Extract the (X, Y) coordinate from the center of the cell holding the provided text.  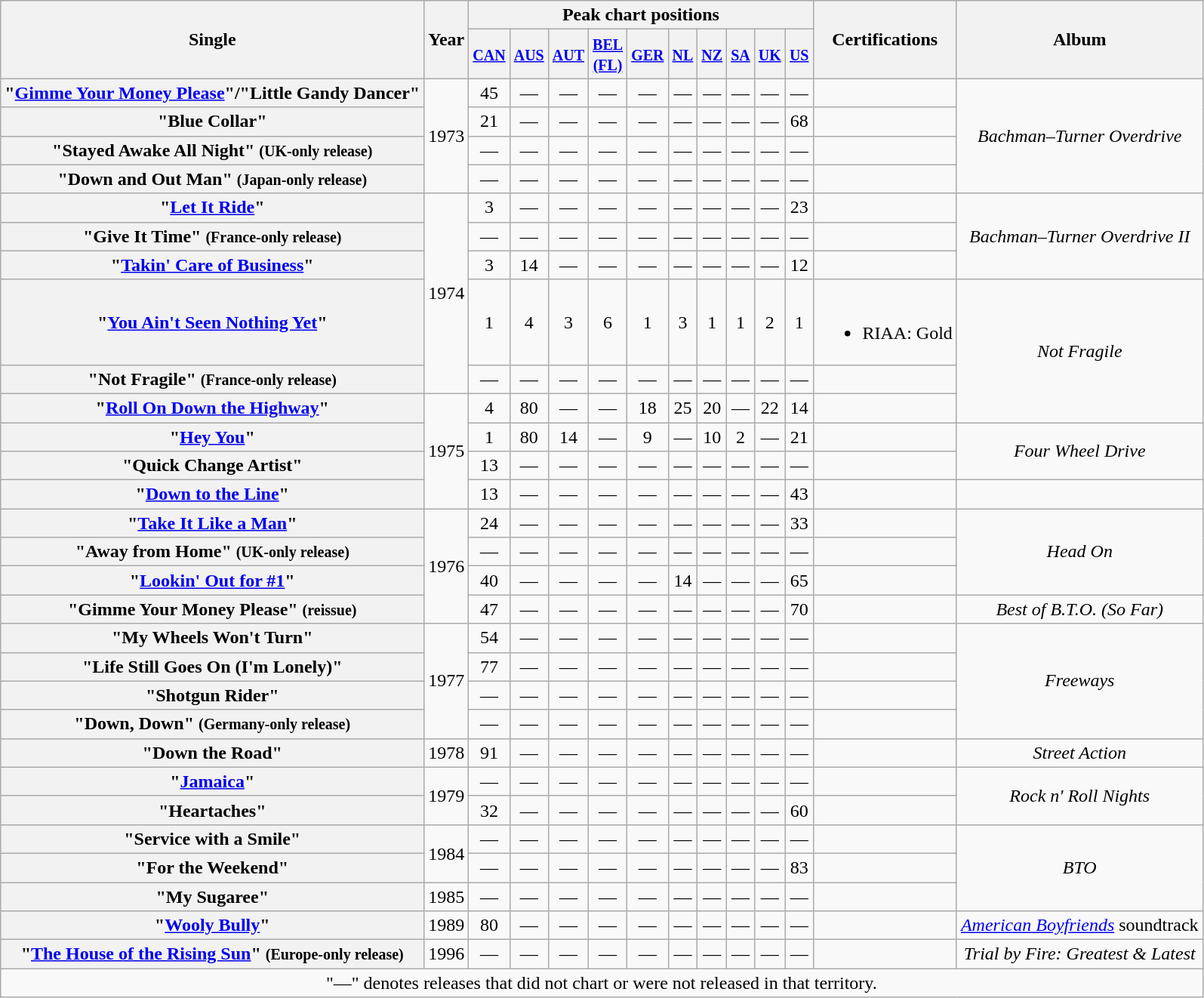
Bachman–Turner Overdrive (1079, 136)
"Shotgun Rider" (213, 695)
"Wooly Bully" (213, 926)
Bachman–Turner Overdrive II (1079, 236)
"Roll On Down the Highway" (213, 408)
Single (213, 39)
Freeways (1079, 681)
SA (741, 54)
1996 (447, 954)
Four Wheel Drive (1079, 451)
"Gimme Your Money Please" (reissue) (213, 609)
Year (447, 39)
"Give It Time" (France-only release) (213, 236)
NZ (713, 54)
40 (489, 581)
BEL(FL) (608, 54)
20 (713, 408)
1978 (447, 753)
22 (770, 408)
1973 (447, 136)
"Hey You" (213, 437)
1984 (447, 853)
Peak chart positions (641, 15)
83 (799, 867)
"Take It Like a Man" (213, 523)
1975 (447, 451)
32 (489, 810)
"Quick Change Artist" (213, 466)
"Service with a Smile" (213, 839)
CAN (489, 54)
"My Sugaree" (213, 896)
GER (648, 54)
"You Ain't Seen Nothing Yet" (213, 322)
"Not Fragile" (France-only release) (213, 379)
43 (799, 494)
1979 (447, 796)
60 (799, 810)
"Let It Ride" (213, 208)
Head On (1079, 552)
Certifications (885, 39)
33 (799, 523)
Rock n' Roll Nights (1079, 796)
65 (799, 581)
"My Wheels Won't Turn" (213, 638)
Street Action (1079, 753)
23 (799, 208)
91 (489, 753)
24 (489, 523)
54 (489, 638)
"For the Weekend" (213, 867)
US (799, 54)
1974 (447, 293)
"—" denotes releases that did not chart or were not released in that territory. (602, 983)
"Down the Road" (213, 753)
"Down and Out Man" (Japan-only release) (213, 179)
American Boyfriends soundtrack (1079, 926)
"Heartaches" (213, 810)
BTO (1079, 867)
45 (489, 93)
"Down to the Line" (213, 494)
1985 (447, 896)
RIAA: Gold (885, 322)
1977 (447, 681)
"Takin' Care of Business" (213, 265)
AUS (528, 54)
1976 (447, 566)
Best of B.T.O. (So Far) (1079, 609)
"Gimme Your Money Please"/"Little Gandy Dancer" (213, 93)
"The House of the Rising Sun" (Europe-only release) (213, 954)
47 (489, 609)
UK (770, 54)
Not Fragile (1079, 350)
Album (1079, 39)
25 (682, 408)
Trial by Fire: Greatest & Latest (1079, 954)
NL (682, 54)
6 (608, 322)
"Away from Home" (UK-only release) (213, 552)
12 (799, 265)
"Stayed Awake All Night" (UK-only release) (213, 150)
9 (648, 437)
"Down, Down" (Germany-only release) (213, 724)
1989 (447, 926)
AUT (568, 54)
"Blue Collar" (213, 122)
68 (799, 122)
"Life Still Goes On (I'm Lonely)" (213, 667)
77 (489, 667)
"Jamaica" (213, 781)
10 (713, 437)
18 (648, 408)
70 (799, 609)
"Lookin' Out for #1" (213, 581)
